Return [x, y] of the center of cell containing provided text 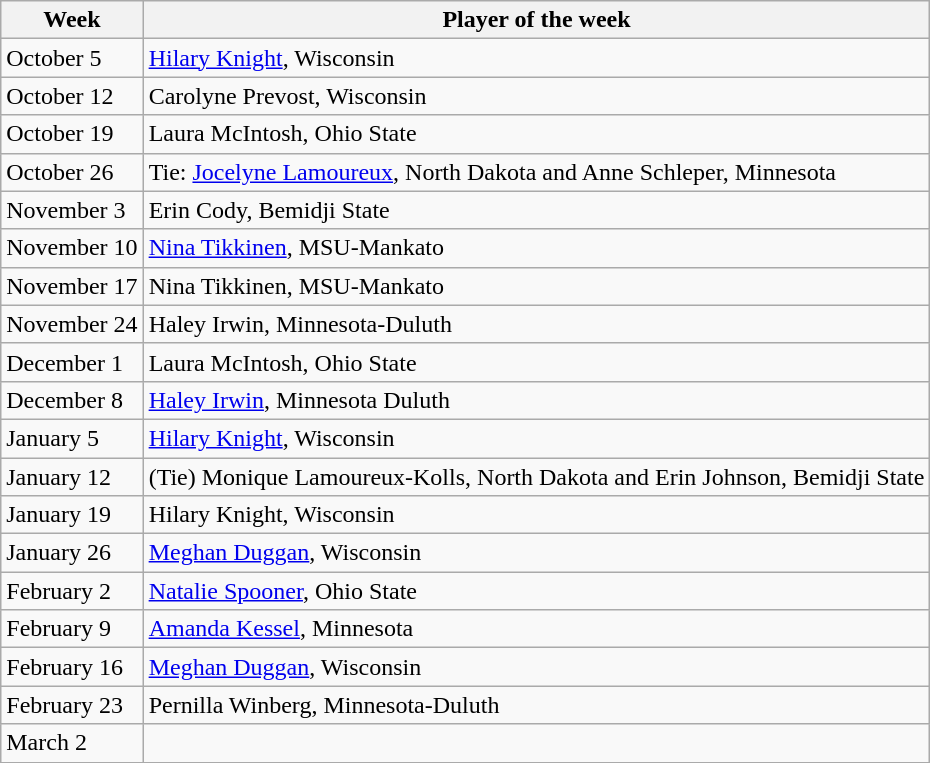
Tie: Jocelyne Lamoureux, North Dakota and Anne Schleper, Minnesota [536, 172]
Haley Irwin, Minnesota-Duluth [536, 324]
January 12 [72, 477]
December 1 [72, 362]
October 12 [72, 96]
October 19 [72, 134]
March 2 [72, 743]
Pernilla Winberg, Minnesota-Duluth [536, 705]
February 16 [72, 667]
November 24 [72, 324]
November 3 [72, 210]
January 26 [72, 553]
December 8 [72, 400]
Erin Cody, Bemidji State [536, 210]
Carolyne Prevost, Wisconsin [536, 96]
February 23 [72, 705]
January 5 [72, 438]
November 10 [72, 248]
January 19 [72, 515]
Player of the week [536, 20]
Haley Irwin, Minnesota Duluth [536, 400]
Week [72, 20]
November 17 [72, 286]
February 2 [72, 591]
Amanda Kessel, Minnesota [536, 629]
February 9 [72, 629]
October 5 [72, 58]
October 26 [72, 172]
Natalie Spooner, Ohio State [536, 591]
(Tie) Monique Lamoureux-Kolls, North Dakota and Erin Johnson, Bemidji State [536, 477]
